Locate the cell with the specified text and output its [x, y] center coordinate. 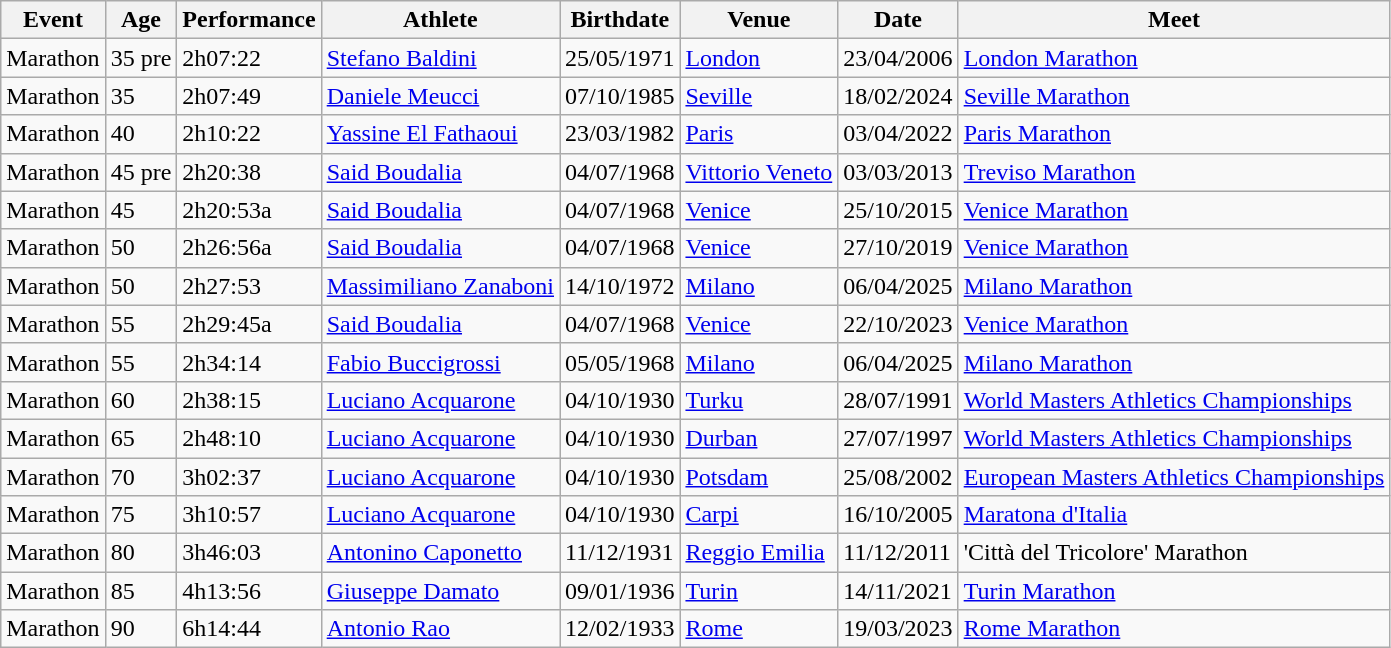
Event [53, 20]
4h13:56 [249, 591]
2h29:45a [249, 324]
Paris [759, 134]
3h10:57 [249, 515]
03/03/2013 [898, 172]
Birthdate [620, 20]
2h27:53 [249, 286]
25/05/1971 [620, 58]
Date [898, 20]
70 [141, 477]
25/08/2002 [898, 477]
2h48:10 [249, 438]
Maratona d'Italia [1174, 515]
Stefano Baldini [440, 58]
05/05/1968 [620, 362]
23/04/2006 [898, 58]
2h38:15 [249, 400]
12/02/1933 [620, 629]
Carpi [759, 515]
40 [141, 134]
45 [141, 210]
03/04/2022 [898, 134]
Vittorio Veneto [759, 172]
2h20:38 [249, 172]
Massimiliano Zanaboni [440, 286]
90 [141, 629]
Venue [759, 20]
Performance [249, 20]
2h26:56a [249, 248]
18/02/2024 [898, 96]
35 [141, 96]
11/12/2011 [898, 553]
Turku [759, 400]
Antonio Rao [440, 629]
16/10/2005 [898, 515]
14/11/2021 [898, 591]
Meet [1174, 20]
Turin Marathon [1174, 591]
Fabio Buccigrossi [440, 362]
27/10/2019 [898, 248]
2h10:22 [249, 134]
Daniele Meucci [440, 96]
Seville Marathon [1174, 96]
6h14:44 [249, 629]
Athlete [440, 20]
11/12/1931 [620, 553]
60 [141, 400]
27/07/1997 [898, 438]
Treviso Marathon [1174, 172]
19/03/2023 [898, 629]
European Masters Athletics Championships [1174, 477]
85 [141, 591]
Turin [759, 591]
Rome [759, 629]
Seville [759, 96]
2h20:53a [249, 210]
Rome Marathon [1174, 629]
Reggio Emilia [759, 553]
'Città del Tricolore' Marathon [1174, 553]
80 [141, 553]
22/10/2023 [898, 324]
Age [141, 20]
Yassine El Fathaoui [440, 134]
2h34:14 [249, 362]
Potsdam [759, 477]
London Marathon [1174, 58]
07/10/1985 [620, 96]
28/07/1991 [898, 400]
Paris Marathon [1174, 134]
Antonino Caponetto [440, 553]
Giuseppe Damato [440, 591]
2h07:22 [249, 58]
65 [141, 438]
25/10/2015 [898, 210]
14/10/1972 [620, 286]
3h02:37 [249, 477]
3h46:03 [249, 553]
Durban [759, 438]
75 [141, 515]
45 pre [141, 172]
2h07:49 [249, 96]
London [759, 58]
09/01/1936 [620, 591]
23/03/1982 [620, 134]
35 pre [141, 58]
